Identify which cell holds the provided text, then report its [X, Y] central coordinate. 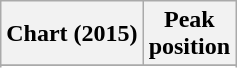
Peak position [189, 34]
Chart (2015) [72, 34]
